Output the (X, Y) coordinate of the center of the cell containing the given text.  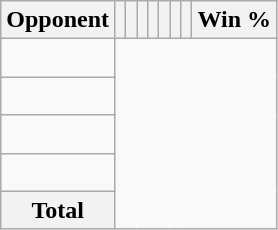
Total (58, 210)
Win % (234, 20)
Opponent (58, 20)
